Provide the (X, Y) coordinate of the cell's center where the given text is located.  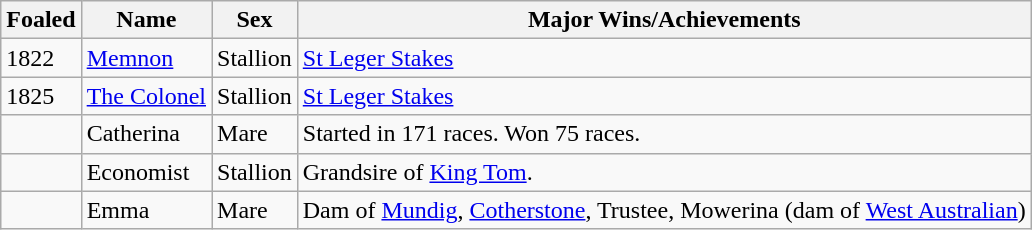
Sex (255, 20)
Economist (146, 172)
Started in 171 races. Won 75 races. (664, 134)
Catherina (146, 134)
Major Wins/Achievements (664, 20)
Grandsire of King Tom. (664, 172)
Foaled (41, 20)
1825 (41, 96)
The Colonel (146, 96)
Emma (146, 210)
Dam of Mundig, Cotherstone, Trustee, Mowerina (dam of West Australian) (664, 210)
Name (146, 20)
Memnon (146, 58)
1822 (41, 58)
